Return [x, y] of the center of cell containing provided text 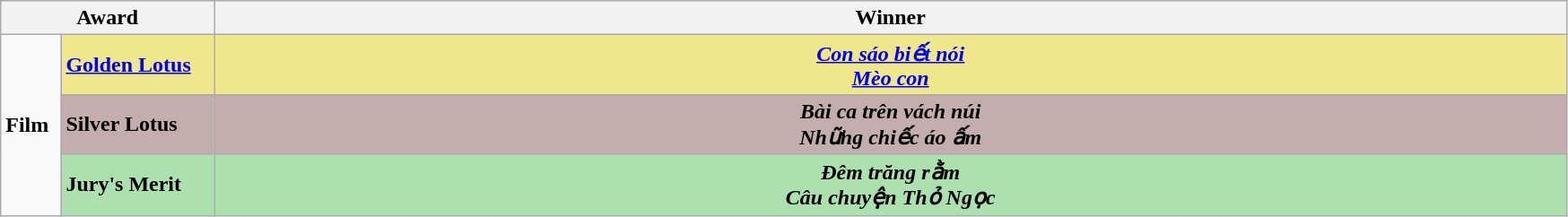
Silver Lotus [138, 124]
Film [30, 126]
Award [108, 18]
Đêm trăng rằmCâu chuyện Thỏ Ngọc [891, 185]
Jury's Merit [138, 185]
Con sáo biết nóiMèo con [891, 65]
Bài ca trên vách núiNhững chiếc áo ấm [891, 124]
Golden Lotus [138, 65]
Winner [891, 18]
